Determine the [X, Y] coordinate at the center of the cell enclosing the given text.  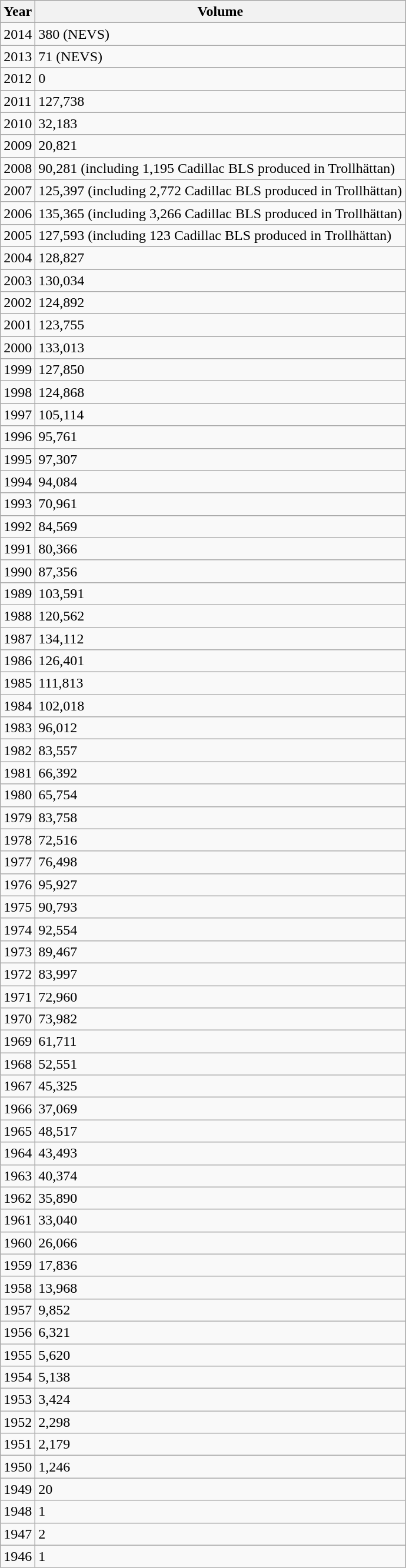
37,069 [220, 1109]
2007 [18, 191]
90,281 (including 1,195 Cadillac BLS produced in Trollhättan) [220, 168]
26,066 [220, 1243]
94,084 [220, 482]
103,591 [220, 593]
1948 [18, 1512]
2014 [18, 34]
1992 [18, 526]
1995 [18, 459]
52,551 [220, 1064]
1986 [18, 661]
124,868 [220, 392]
124,892 [220, 303]
73,982 [220, 1019]
1949 [18, 1489]
1953 [18, 1400]
87,356 [220, 571]
2011 [18, 101]
80,366 [220, 549]
2005 [18, 235]
1969 [18, 1042]
1977 [18, 862]
1981 [18, 773]
1971 [18, 997]
2003 [18, 281]
0 [220, 79]
130,034 [220, 281]
1950 [18, 1467]
32,183 [220, 124]
120,562 [220, 616]
13,968 [220, 1287]
66,392 [220, 773]
127,593 (including 123 Cadillac BLS produced in Trollhättan) [220, 235]
72,960 [220, 997]
2002 [18, 303]
5,138 [220, 1377]
1979 [18, 818]
135,365 (including 3,266 Cadillac BLS produced in Trollhättan) [220, 213]
61,711 [220, 1042]
95,927 [220, 885]
83,758 [220, 818]
1973 [18, 952]
126,401 [220, 661]
1999 [18, 370]
2012 [18, 79]
1982 [18, 750]
1955 [18, 1355]
90,793 [220, 907]
134,112 [220, 638]
20,821 [220, 146]
1996 [18, 437]
17,836 [220, 1265]
1997 [18, 415]
1988 [18, 616]
1974 [18, 929]
1967 [18, 1086]
33,040 [220, 1220]
380 (NEVS) [220, 34]
127,738 [220, 101]
96,012 [220, 728]
102,018 [220, 706]
105,114 [220, 415]
1975 [18, 907]
1959 [18, 1265]
5,620 [220, 1355]
1984 [18, 706]
1,246 [220, 1467]
1970 [18, 1019]
2013 [18, 56]
1952 [18, 1422]
2008 [18, 168]
2004 [18, 258]
1987 [18, 638]
83,997 [220, 974]
71 (NEVS) [220, 56]
1980 [18, 795]
89,467 [220, 952]
2 [220, 1534]
1990 [18, 571]
70,961 [220, 504]
48,517 [220, 1131]
1989 [18, 593]
43,493 [220, 1153]
35,890 [220, 1198]
1978 [18, 840]
1998 [18, 392]
Volume [220, 12]
1951 [18, 1444]
1963 [18, 1176]
2,179 [220, 1444]
125,397 (including 2,772 Cadillac BLS produced in Trollhättan) [220, 191]
Year [18, 12]
1983 [18, 728]
1993 [18, 504]
1946 [18, 1556]
1956 [18, 1332]
1947 [18, 1534]
1966 [18, 1109]
1962 [18, 1198]
72,516 [220, 840]
1991 [18, 549]
1976 [18, 885]
1964 [18, 1153]
1972 [18, 974]
1961 [18, 1220]
1957 [18, 1310]
1994 [18, 482]
65,754 [220, 795]
84,569 [220, 526]
20 [220, 1489]
76,498 [220, 862]
123,755 [220, 325]
2000 [18, 348]
128,827 [220, 258]
111,813 [220, 683]
1958 [18, 1287]
2010 [18, 124]
2001 [18, 325]
92,554 [220, 929]
1965 [18, 1131]
1985 [18, 683]
95,761 [220, 437]
133,013 [220, 348]
2009 [18, 146]
1968 [18, 1064]
6,321 [220, 1332]
2006 [18, 213]
1960 [18, 1243]
97,307 [220, 459]
1954 [18, 1377]
2,298 [220, 1422]
9,852 [220, 1310]
40,374 [220, 1176]
127,850 [220, 370]
45,325 [220, 1086]
83,557 [220, 750]
3,424 [220, 1400]
